Identify which cell holds the provided text, then report its [X, Y] central coordinate. 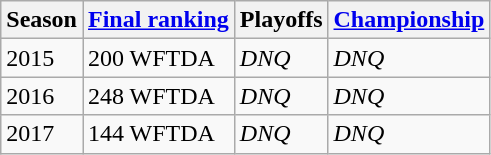
Season [42, 20]
248 WFTDA [158, 96]
2015 [42, 58]
Championship [409, 20]
2017 [42, 134]
2016 [42, 96]
144 WFTDA [158, 134]
Final ranking [158, 20]
200 WFTDA [158, 58]
Playoffs [281, 20]
